Identify which cell holds the provided text, then report its (x, y) central coordinate. 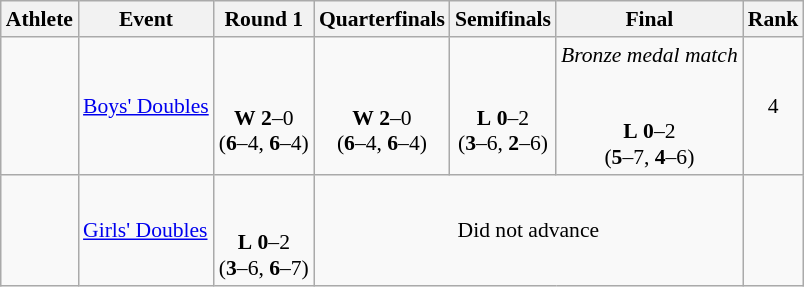
Boys' Doubles (146, 106)
Event (146, 19)
4 (774, 106)
L 0–2 (3–6, 2–6) (503, 106)
L 0–2 (3–6, 6–7) (264, 230)
Round 1 (264, 19)
Girls' Doubles (146, 230)
Rank (774, 19)
Did not advance (528, 230)
Semifinals (503, 19)
Athlete (40, 19)
Final (650, 19)
Quarterfinals (382, 19)
Bronze medal matchL 0–2 (5–7, 4–6) (650, 106)
